Search for the cell housing the specified text and yield its [x, y] center coordinate. 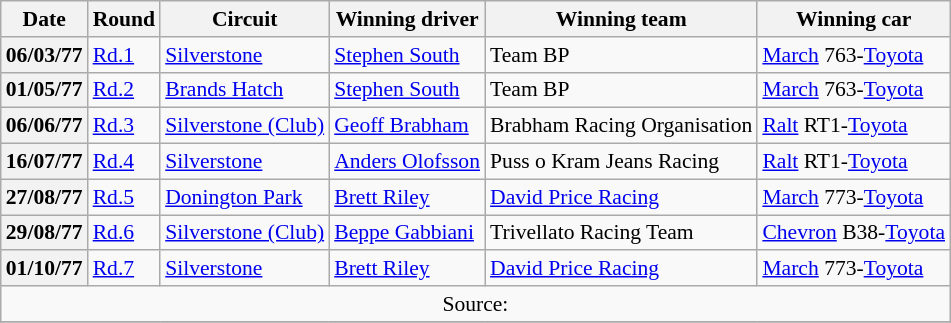
Round [124, 19]
Winning car [854, 19]
Date [44, 19]
Source: [476, 304]
Rd.6 [124, 233]
Brands Hatch [244, 90]
01/05/77 [44, 90]
Circuit [244, 19]
Beppe Gabbiani [407, 233]
Rd.4 [124, 162]
06/03/77 [44, 55]
01/10/77 [44, 269]
Brabham Racing Organisation [621, 126]
Trivellato Racing Team [621, 233]
Puss o Kram Jeans Racing [621, 162]
Rd.7 [124, 269]
27/08/77 [44, 197]
Winning driver [407, 19]
Winning team [621, 19]
16/07/77 [44, 162]
Rd.1 [124, 55]
29/08/77 [44, 233]
Donington Park [244, 197]
06/06/77 [44, 126]
Anders Olofsson [407, 162]
Rd.2 [124, 90]
Rd.3 [124, 126]
Chevron B38-Toyota [854, 233]
Geoff Brabham [407, 126]
Rd.5 [124, 197]
